Search for the cell housing the specified text and yield its (x, y) center coordinate. 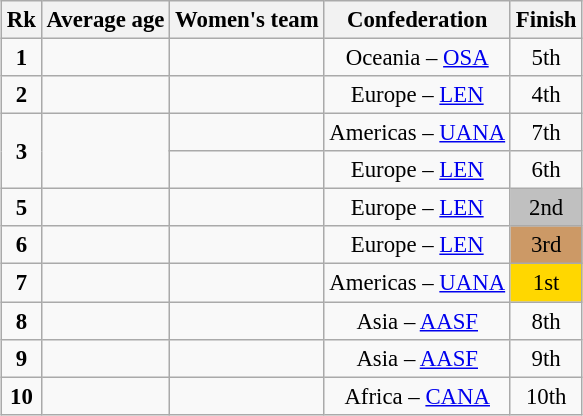
8th (546, 321)
Oceania – OSA (417, 58)
8 (22, 321)
5 (22, 208)
6 (22, 245)
10 (22, 396)
1st (546, 283)
2 (22, 95)
Average age (105, 20)
5th (546, 58)
3 (22, 152)
3rd (546, 245)
Rk (22, 20)
Confederation (417, 20)
9th (546, 358)
1 (22, 58)
7 (22, 283)
Finish (546, 20)
7th (546, 133)
2nd (546, 208)
4th (546, 95)
Women's team (247, 20)
Africa – CANA (417, 396)
10th (546, 396)
9 (22, 358)
6th (546, 170)
